Return [x, y] of the center of cell containing provided text 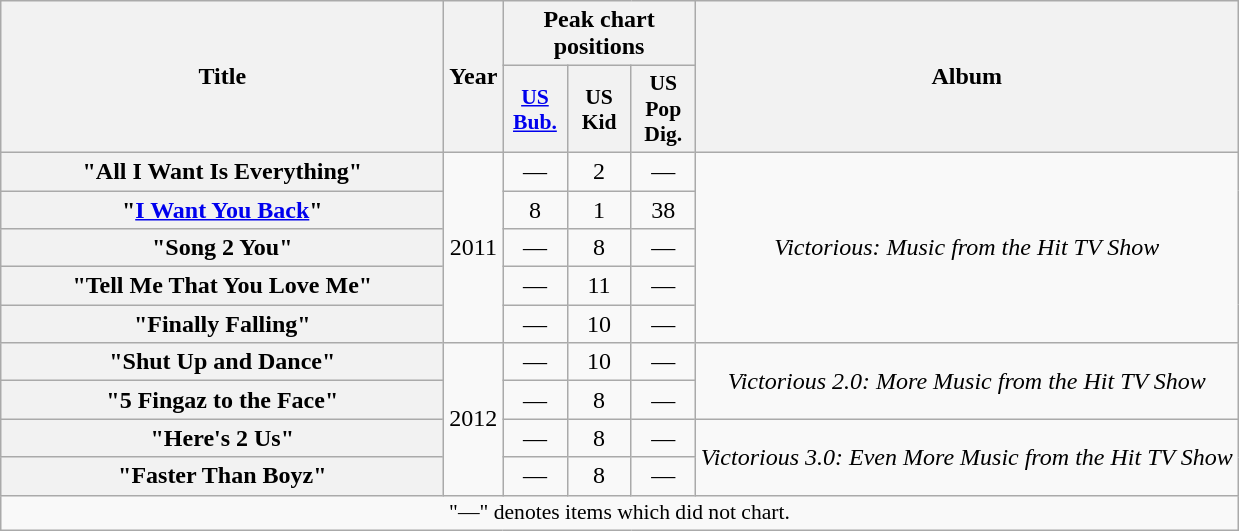
11 [599, 286]
USPop Dig. [663, 110]
38 [663, 209]
"5 Fingaz to the Face" [222, 400]
"All I Want Is Everything" [222, 171]
Victorious: Music from the Hit TV Show [966, 247]
Title [222, 77]
"Tell Me That You Love Me" [222, 286]
"Faster Than Boyz" [222, 476]
"—" denotes items which did not chart. [620, 513]
"Finally Falling" [222, 324]
Peak chart positions [599, 34]
2011 [474, 247]
Album [966, 77]
1 [599, 209]
Year [474, 77]
"Here's 2 Us" [222, 438]
Victorious 2.0: More Music from the Hit TV Show [966, 381]
USKid [599, 110]
"Shut Up and Dance" [222, 362]
2012 [474, 419]
2 [599, 171]
"I Want You Back" [222, 209]
"Song 2 You" [222, 248]
USBub. [535, 110]
Victorious 3.0: Even More Music from the Hit TV Show [966, 457]
